Pinpoint the cell where the given text exists, returning its [x, y] midpoint coordinate. 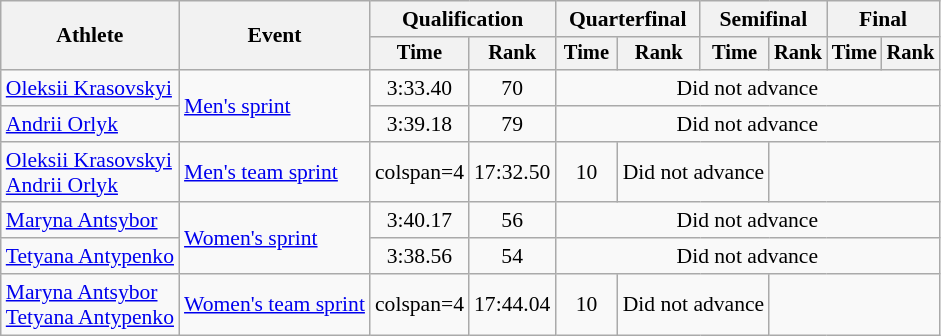
3:38.56 [420, 256]
70 [512, 88]
56 [512, 221]
Men's team sprint [274, 172]
Quarterfinal [628, 19]
Maryna Antsybor [90, 221]
Oleksii Krasovskyi [90, 88]
Event [274, 36]
Maryna AntsyborTetyana Antypenko [90, 304]
Andrii Orlyk [90, 124]
3:39.18 [420, 124]
Athlete [90, 36]
Men's sprint [274, 106]
Final [883, 19]
17:32.50 [512, 172]
79 [512, 124]
3:33.40 [420, 88]
Women's sprint [274, 238]
3:40.17 [420, 221]
17:44.04 [512, 304]
Women's team sprint [274, 304]
Semifinal [764, 19]
Qualification [462, 19]
54 [512, 256]
Tetyana Antypenko [90, 256]
Oleksii KrasovskyiAndrii Orlyk [90, 172]
